Return [X, Y] of the center of cell containing provided text 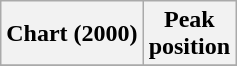
Chart (2000) [72, 34]
Peakposition [189, 34]
